Find where the given text appears and provide that cell's center as (X, Y) coordinate. 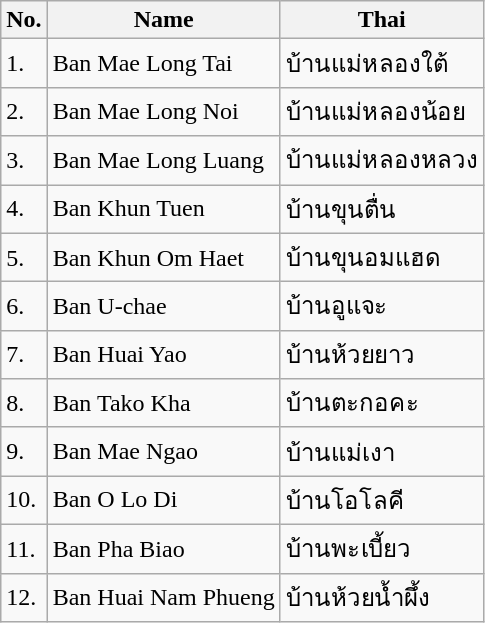
12. (24, 598)
Ban Khun Tuen (164, 208)
Ban Mae Ngao (164, 452)
1. (24, 64)
6. (24, 306)
Ban O Lo Di (164, 500)
บ้านขุนตื่น (382, 208)
บ้านแม่หลองน้อย (382, 112)
Thai (382, 20)
บ้านห้วยยาว (382, 354)
บ้านโอโลคี (382, 500)
บ้านขุนอมแฮด (382, 258)
บ้านแม่หลองหลวง (382, 160)
10. (24, 500)
Ban Mae Long Luang (164, 160)
7. (24, 354)
3. (24, 160)
Ban Mae Long Tai (164, 64)
Name (164, 20)
บ้านแม่หลองใต้ (382, 64)
บ้านพะเบี้ยว (382, 548)
บ้านตะกอคะ (382, 404)
2. (24, 112)
11. (24, 548)
5. (24, 258)
No. (24, 20)
Ban Huai Nam Phueng (164, 598)
Ban Huai Yao (164, 354)
9. (24, 452)
Ban Tako Kha (164, 404)
บ้านห้วยน้ำผึ้ง (382, 598)
8. (24, 404)
4. (24, 208)
Ban U-chae (164, 306)
Ban Mae Long Noi (164, 112)
บ้านอูแจะ (382, 306)
บ้านแม่เงา (382, 452)
Ban Pha Biao (164, 548)
Ban Khun Om Haet (164, 258)
